Identify which cell holds the provided text, then report its (x, y) central coordinate. 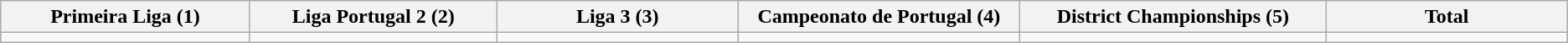
Total (1447, 17)
Liga 3 (3) (617, 17)
Campeonato de Portugal (4) (879, 17)
Liga Portugal 2 (2) (374, 17)
District Championships (5) (1173, 17)
Primeira Liga (1) (126, 17)
